Output the [X, Y] coordinate of the center of the cell containing the given text.  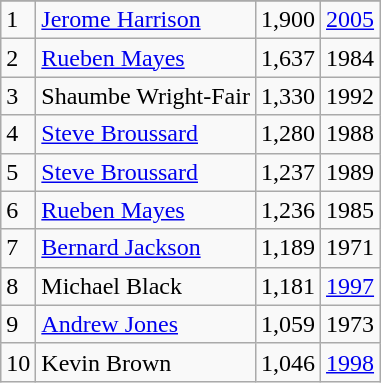
4 [18, 134]
8 [18, 286]
1984 [350, 58]
7 [18, 248]
1989 [350, 172]
1,237 [288, 172]
1988 [350, 134]
1992 [350, 96]
1,637 [288, 58]
1,181 [288, 286]
Andrew Jones [146, 324]
1,330 [288, 96]
1,900 [288, 20]
1,280 [288, 134]
1,059 [288, 324]
Bernard Jackson [146, 248]
Shaumbe Wright-Fair [146, 96]
Kevin Brown [146, 362]
1973 [350, 324]
2 [18, 58]
1 [18, 20]
1998 [350, 362]
Jerome Harrison [146, 20]
10 [18, 362]
1,046 [288, 362]
Michael Black [146, 286]
6 [18, 210]
5 [18, 172]
9 [18, 324]
1971 [350, 248]
1,189 [288, 248]
1985 [350, 210]
1997 [350, 286]
1,236 [288, 210]
3 [18, 96]
2005 [350, 20]
